Determine the [X, Y] coordinate at the center of the cell enclosing the given text.  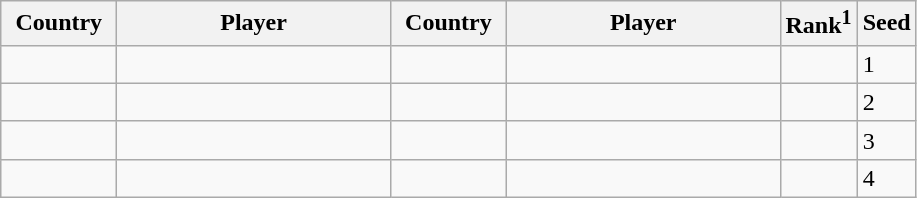
3 [886, 140]
1 [886, 64]
2 [886, 102]
4 [886, 178]
Rank1 [818, 24]
Seed [886, 24]
